Capture the cell that displays the provided text and extract its [x, y] central coordinate. 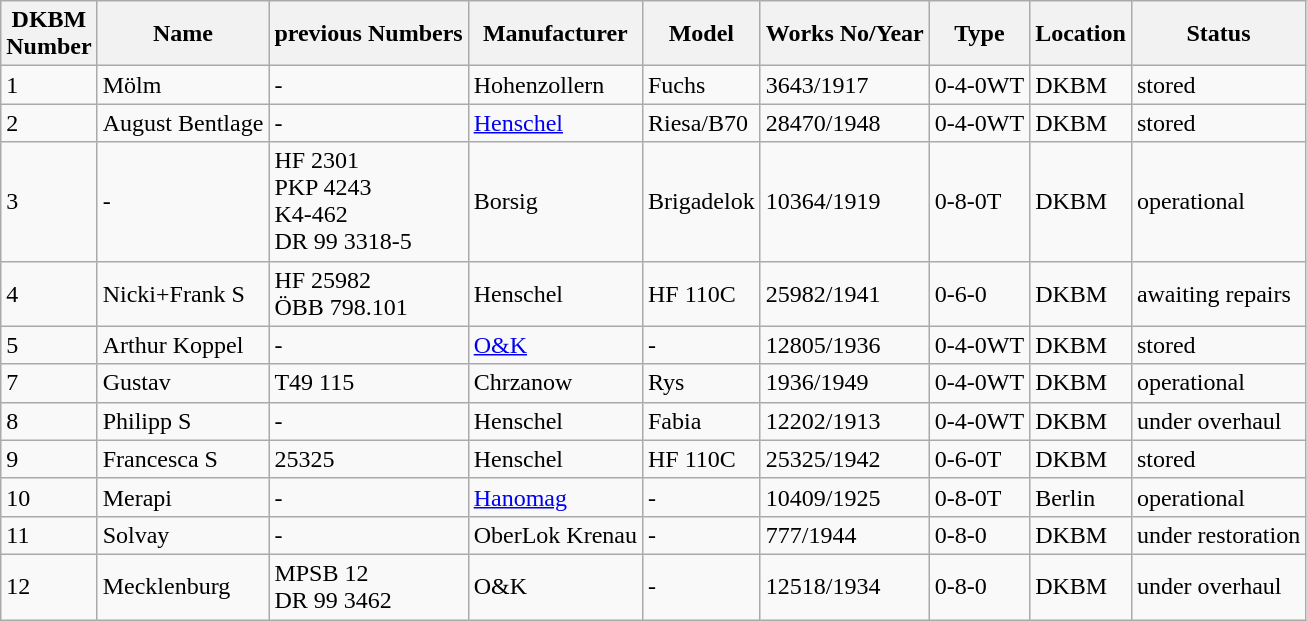
Manufacturer [555, 34]
Type [979, 34]
under restoration [1218, 535]
Merapi [183, 497]
Philipp S [183, 421]
10 [49, 497]
2 [49, 123]
Fuchs [701, 85]
Mölm [183, 85]
Berlin [1081, 497]
HF 25982ÖBB 798.101 [368, 294]
Chrzanow [555, 383]
777/1944 [844, 535]
0-6-0 [979, 294]
25325 [368, 459]
Works No/Year [844, 34]
9 [49, 459]
3643/1917 [844, 85]
Status [1218, 34]
Arthur Koppel [183, 345]
7 [49, 383]
Mecklenburg [183, 586]
DKBMNumber [49, 34]
HF 2301PKP 4243K4-462DR 99 3318-5 [368, 202]
10364/1919 [844, 202]
5 [49, 345]
Location [1081, 34]
25325/1942 [844, 459]
August Bentlage [183, 123]
Model [701, 34]
Hohenzollern [555, 85]
Borsig [555, 202]
awaiting repairs [1218, 294]
OberLok Krenau [555, 535]
Name [183, 34]
12805/1936 [844, 345]
11 [49, 535]
MPSB 12DR 99 3462 [368, 586]
T49 115 [368, 383]
Solvay [183, 535]
25982/1941 [844, 294]
1 [49, 85]
Nicki+Frank S [183, 294]
4 [49, 294]
Francesca S [183, 459]
28470/1948 [844, 123]
8 [49, 421]
10409/1925 [844, 497]
Gustav [183, 383]
previous Numbers [368, 34]
1936/1949 [844, 383]
Fabia [701, 421]
12 [49, 586]
12518/1934 [844, 586]
Riesa/B70 [701, 123]
0-6-0T [979, 459]
3 [49, 202]
Hanomag [555, 497]
Brigadelok [701, 202]
12202/1913 [844, 421]
Rys [701, 383]
